Determine the [x, y] coordinate at the center of the cell enclosing the given text.  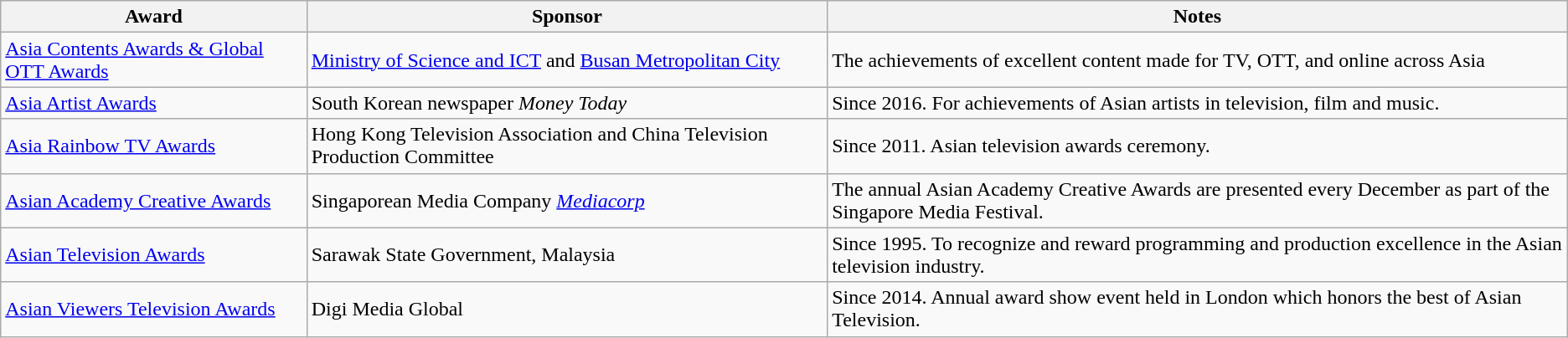
Since 2011. Asian television awards ceremony. [1198, 146]
Asia Rainbow TV Awards [154, 146]
Ministry of Science and ICT and Busan Metropolitan City [566, 60]
The annual Asian Academy Creative Awards are presented every December as part of the Singapore Media Festival. [1198, 201]
Hong Kong Television Association and China Television Production Committee [566, 146]
The achievements of excellent content made for TV, OTT, and online across Asia [1198, 60]
Asian Television Awards [154, 254]
Sarawak State Government, Malaysia [566, 254]
Asian Academy Creative Awards [154, 201]
Asia Contents Awards & Global OTT Awards [154, 60]
South Korean newspaper Money Today [566, 103]
Since 1995. To recognize and reward programming and production excellence in the Asian television industry. [1198, 254]
Asia Artist Awards [154, 103]
Asian Viewers Television Awards [154, 310]
Sponsor [566, 17]
Since 2014. Annual award show event held in London which honors the best of Asian Television. [1198, 310]
Notes [1198, 17]
Singaporean Media Company Mediacorp [566, 201]
Since 2016. For achievements of Asian artists in television, film and music. [1198, 103]
Digi Media Global [566, 310]
Award [154, 17]
